Determine the [x, y] coordinate at the center of the cell enclosing the given text.  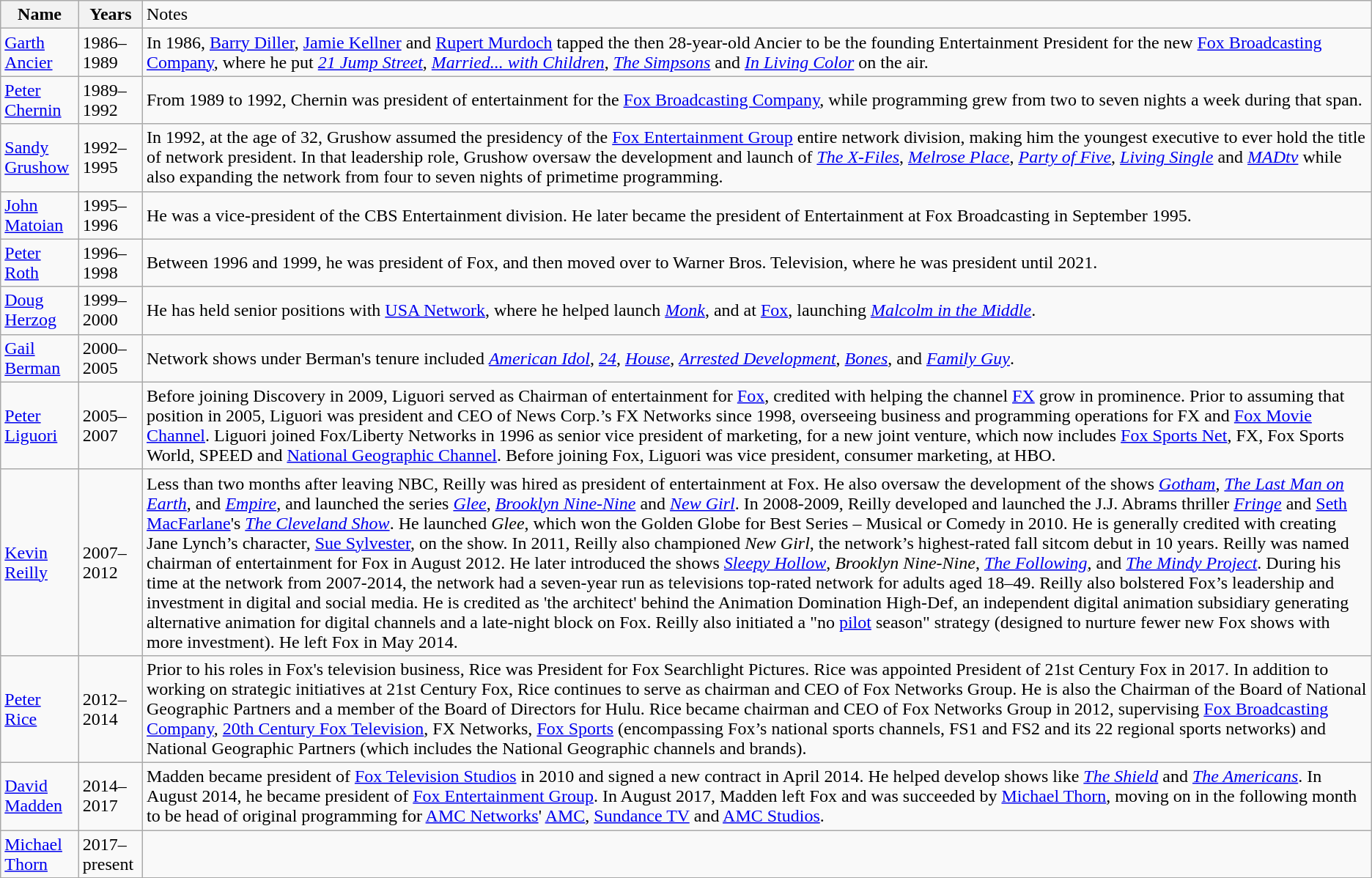
Peter Chernin [40, 100]
Garth Ancier [40, 53]
He has held senior positions with USA Network, where he helped launch Monk, and at Fox, launching Malcolm in the Middle. [758, 311]
1992–1995 [110, 158]
Name [40, 15]
2017–present [110, 853]
David Madden [40, 796]
2005–2007 [110, 425]
Gail Berman [40, 358]
He was a vice-president of the CBS Entertainment division. He later became the president of Entertainment at Fox Broadcasting in September 1995. [758, 215]
2007–2012 [110, 562]
Between 1996 and 1999, he was president of Fox, and then moved over to Warner Bros. Television, where he was president until 2021. [758, 262]
1986–1989 [110, 53]
1996–1998 [110, 262]
Network shows under Berman's tenure included American Idol, 24, House, Arrested Development, Bones, and Family Guy. [758, 358]
Peter Liguori [40, 425]
John Matoian [40, 215]
Peter Roth [40, 262]
Michael Thorn [40, 853]
2014–2017 [110, 796]
Notes [758, 15]
Doug Herzog [40, 311]
Kevin Reilly [40, 562]
1989–1992 [110, 100]
Peter Rice [40, 709]
Years [110, 15]
2012–2014 [110, 709]
2000–2005 [110, 358]
Sandy Grushow [40, 158]
1999–2000 [110, 311]
1995–1996 [110, 215]
